Provide the [X, Y] coordinate of the cell's center where the given text is located.  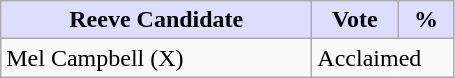
Mel Campbell (X) [156, 58]
% [426, 20]
Reeve Candidate [156, 20]
Vote [355, 20]
Acclaimed [383, 58]
